Pinpoint the cell where the given text exists, returning its (X, Y) midpoint coordinate. 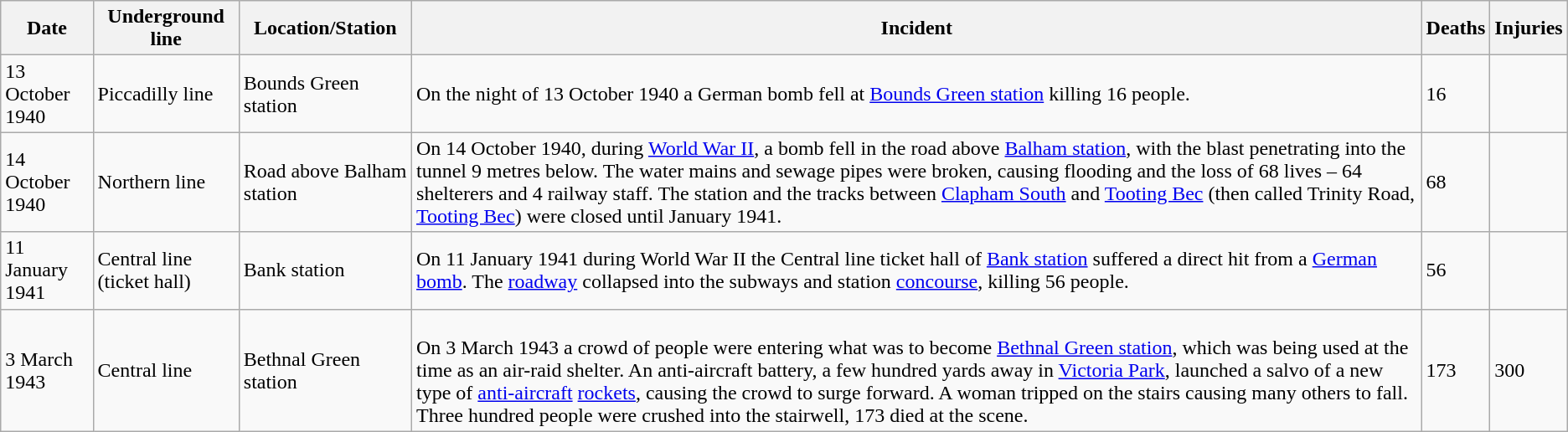
13 October 1940 (47, 94)
Underground line (166, 28)
Date (47, 28)
Deaths (1456, 28)
11 January 1941 (47, 270)
Incident (917, 28)
Bounds Green station (325, 94)
3 March 1943 (47, 370)
Central line (166, 370)
Central line (ticket hall) (166, 270)
14 October 1940 (47, 183)
Piccadilly line (166, 94)
Bethnal Green station (325, 370)
173 (1456, 370)
Injuries (1529, 28)
Bank station (325, 270)
Location/Station (325, 28)
56 (1456, 270)
Road above Balham station (325, 183)
68 (1456, 183)
On the night of 13 October 1940 a German bomb fell at Bounds Green station killing 16 people. (917, 94)
Northern line (166, 183)
300 (1529, 370)
16 (1456, 94)
